Pinpoint the cell where the given text exists, returning its [X, Y] midpoint coordinate. 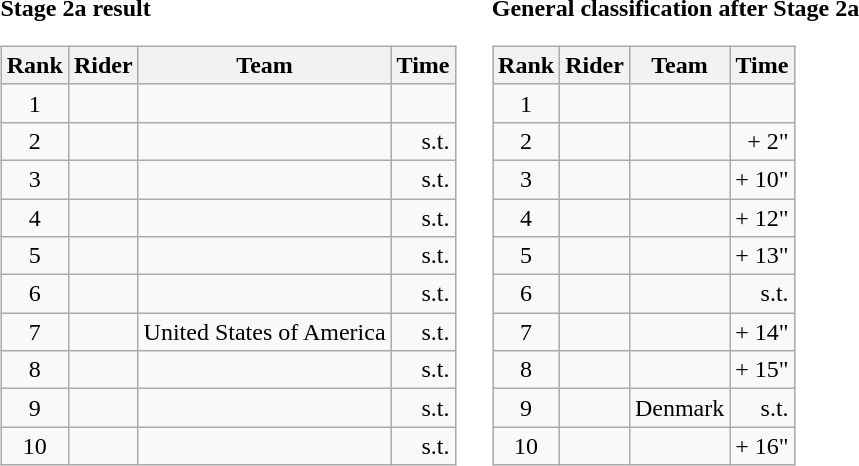
United States of America [264, 332]
+ 12" [762, 217]
+ 2" [762, 141]
+ 14" [762, 332]
+ 13" [762, 256]
+ 15" [762, 370]
Denmark [679, 408]
+ 10" [762, 179]
+ 16" [762, 446]
